Capture the cell that displays the provided text and extract its (x, y) central coordinate. 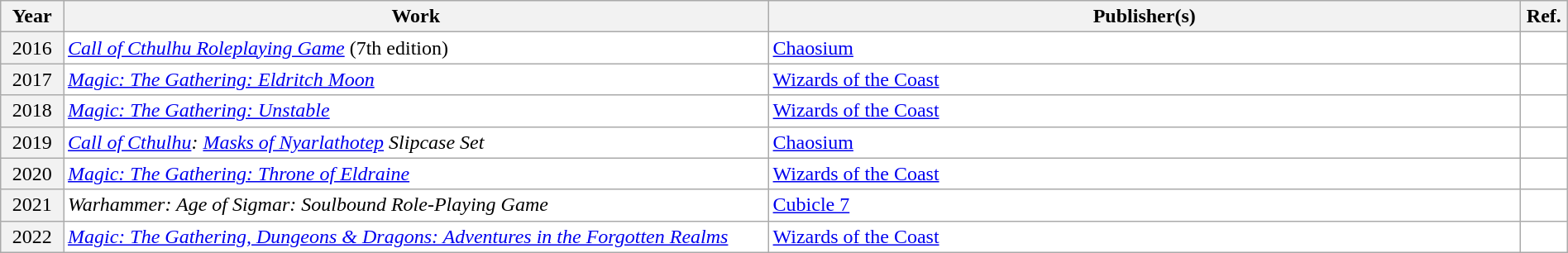
Year (32, 17)
2017 (32, 79)
2020 (32, 174)
2018 (32, 111)
2022 (32, 236)
2019 (32, 142)
Publisher(s) (1145, 17)
Magic: The Gathering: Eldritch Moon (417, 79)
Ref. (1543, 17)
Warhammer: Age of Sigmar: Soulbound Role-Playing Game (417, 205)
Cubicle 7 (1145, 205)
Magic: The Gathering: Throne of Eldraine (417, 174)
Call of Cthulhu: Masks of Nyarlathotep Slipcase Set (417, 142)
Work (417, 17)
2021 (32, 205)
Call of Cthulhu Roleplaying Game (7th edition) (417, 48)
Magic: The Gathering: Unstable (417, 111)
Magic: The Gathering, Dungeons & Dragons: Adventures in the Forgotten Realms (417, 236)
2016 (32, 48)
